Provide the [x, y] coordinate of the cell's center where the given text is located.  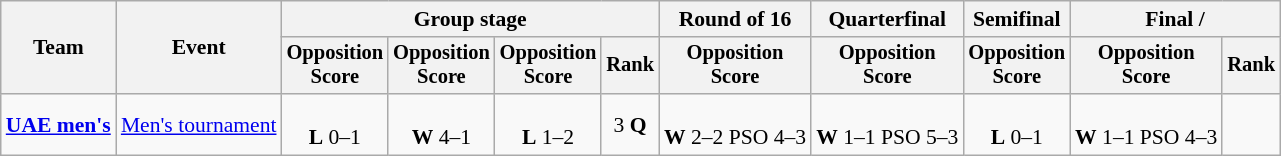
W 4–1 [442, 124]
Final / [1175, 19]
W 1–1 PSO 5–3 [887, 124]
L 1–2 [548, 124]
Event [199, 48]
Quarterfinal [887, 19]
Men's tournament [199, 124]
UAE men's [58, 124]
Team [58, 48]
Group stage [470, 19]
Round of 16 [735, 19]
Semifinal [1016, 19]
W 2–2 PSO 4–3 [735, 124]
3 Q [630, 124]
W 1–1 PSO 4–3 [1146, 124]
